Capture the cell that displays the provided text and extract its (x, y) central coordinate. 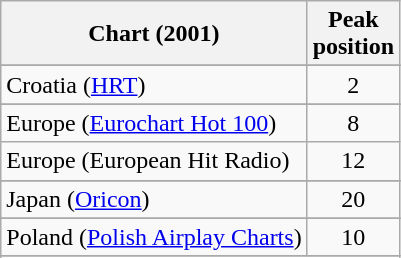
Chart (2001) (154, 34)
Peakposition (353, 34)
Croatia (HRT) (154, 85)
Europe (Eurochart Hot 100) (154, 123)
2 (353, 85)
10 (353, 237)
8 (353, 123)
Japan (Oricon) (154, 199)
Europe (European Hit Radio) (154, 161)
Poland (Polish Airplay Charts) (154, 237)
12 (353, 161)
20 (353, 199)
